Extract the [x, y] coordinate from the center of the cell holding the provided text.  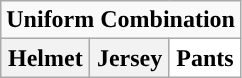
Jersey [130, 58]
Pants [204, 58]
Helmet [46, 58]
Uniform Combination [121, 20]
